Provide the [x, y] coordinate of the cell's center where the given text is located.  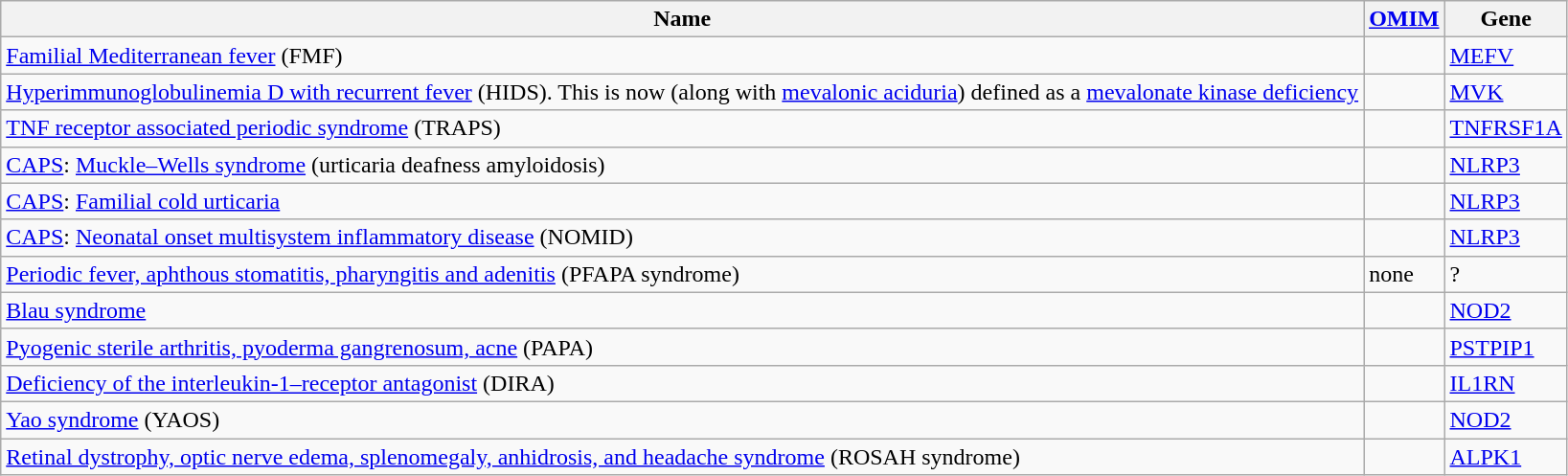
TNFRSF1A [1506, 128]
CAPS: Muckle–Wells syndrome (urticaria deafness amyloidosis) [682, 165]
Blau syndrome [682, 310]
Periodic fever, aphthous stomatitis, pharyngitis and adenitis (PFAPA syndrome) [682, 274]
Pyogenic sterile arthritis, pyoderma gangrenosum, acne (PAPA) [682, 347]
? [1506, 274]
CAPS: Neonatal onset multisystem inflammatory disease (NOMID) [682, 238]
Yao syndrome (YAOS) [682, 419]
OMIM [1404, 19]
IL1RN [1506, 383]
Gene [1506, 19]
Deficiency of the interleukin-1–receptor antagonist (DIRA) [682, 383]
Retinal dystrophy, optic nerve edema, splenomegaly, anhidrosis, and headache syndrome (ROSAH syndrome) [682, 457]
CAPS: Familial cold urticaria [682, 201]
Hyperimmunoglobulinemia D with recurrent fever (HIDS). This is now (along with mevalonic aciduria) defined as a mevalonate kinase deficiency [682, 92]
none [1404, 274]
Familial Mediterranean fever (FMF) [682, 56]
ALPK1 [1506, 457]
Name [682, 19]
TNF receptor associated periodic syndrome (TRAPS) [682, 128]
MEFV [1506, 56]
MVK [1506, 92]
PSTPIP1 [1506, 347]
